From the cell containing the given text, extract its center point as [x, y] coordinate. 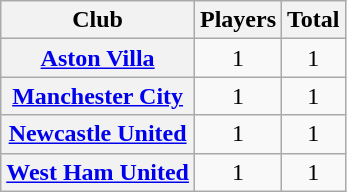
Club [98, 20]
Manchester City [98, 96]
Players [238, 20]
Aston Villa [98, 58]
West Ham United [98, 172]
Newcastle United [98, 134]
Total [314, 20]
